Identify which cell holds the provided text, then report its [x, y] central coordinate. 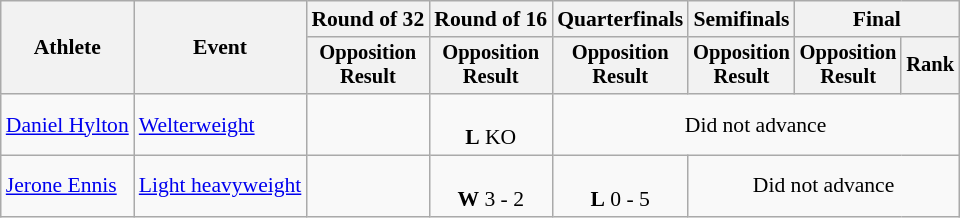
Final [877, 19]
Athlete [68, 48]
Jerone Ennis [68, 186]
Round of 16 [490, 19]
Welterweight [220, 124]
L KO [490, 124]
Round of 32 [368, 19]
Semifinals [742, 19]
W 3 - 2 [490, 186]
Quarterfinals [620, 19]
Light heavyweight [220, 186]
L 0 - 5 [620, 186]
Event [220, 48]
Daniel Hylton [68, 124]
Rank [930, 66]
